Determine the [x, y] coordinate at the center of the cell enclosing the given text.  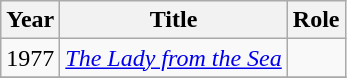
Year [30, 20]
The Lady from the Sea [174, 58]
1977 [30, 58]
Role [316, 20]
Title [174, 20]
